Capture the cell that displays the provided text and extract its (X, Y) central coordinate. 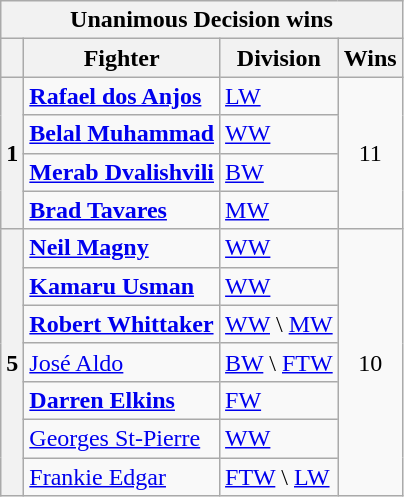
Fighter (122, 58)
Brad Tavares (122, 210)
FW (280, 400)
WW \ MW (280, 324)
BW (280, 172)
Wins (370, 58)
Kamaru Usman (122, 286)
Unanimous Decision wins (202, 20)
Georges St-Pierre (122, 438)
10 (370, 362)
Belal Muhammad (122, 134)
5 (12, 362)
LW (280, 96)
Neil Magny (122, 248)
Division (280, 58)
MW (280, 210)
Frankie Edgar (122, 477)
Merab Dvalishvili (122, 172)
1 (12, 153)
FTW \ LW (280, 477)
BW \ FTW (280, 362)
Darren Elkins (122, 400)
Rafael dos Anjos (122, 96)
Robert Whittaker (122, 324)
11 (370, 153)
José Aldo (122, 362)
